From the cell containing the given text, extract its center point as (X, Y) coordinate. 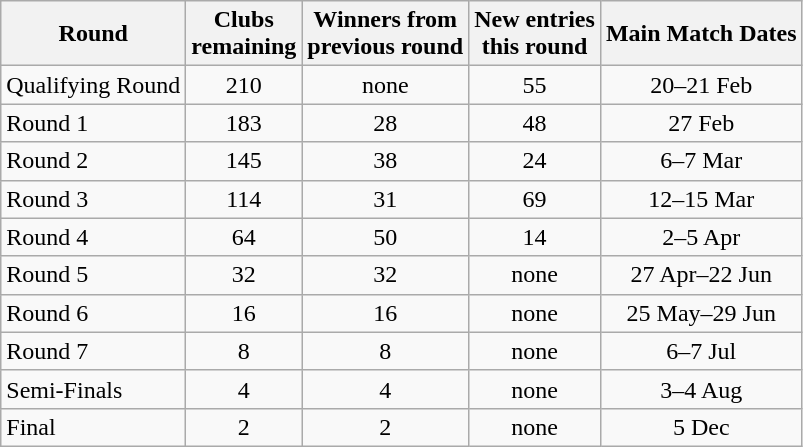
20–21 Feb (701, 85)
12–15 Mar (701, 199)
6–7 Mar (701, 161)
Round 4 (94, 237)
48 (535, 123)
Round (94, 34)
24 (535, 161)
50 (386, 237)
114 (244, 199)
27 Apr–22 Jun (701, 275)
Qualifying Round (94, 85)
3–4 Aug (701, 389)
Clubsremaining (244, 34)
2–5 Apr (701, 237)
Round 6 (94, 313)
27 Feb (701, 123)
Main Match Dates (701, 34)
Round 5 (94, 275)
69 (535, 199)
Round 1 (94, 123)
38 (386, 161)
210 (244, 85)
183 (244, 123)
145 (244, 161)
New entriesthis round (535, 34)
31 (386, 199)
Round 2 (94, 161)
Round 3 (94, 199)
Winners fromprevious round (386, 34)
64 (244, 237)
6–7 Jul (701, 351)
Round 7 (94, 351)
5 Dec (701, 427)
14 (535, 237)
55 (535, 85)
25 May–29 Jun (701, 313)
Final (94, 427)
28 (386, 123)
Semi-Finals (94, 389)
